For the text-containing cell, return its midpoint in [x, y] coordinate format. 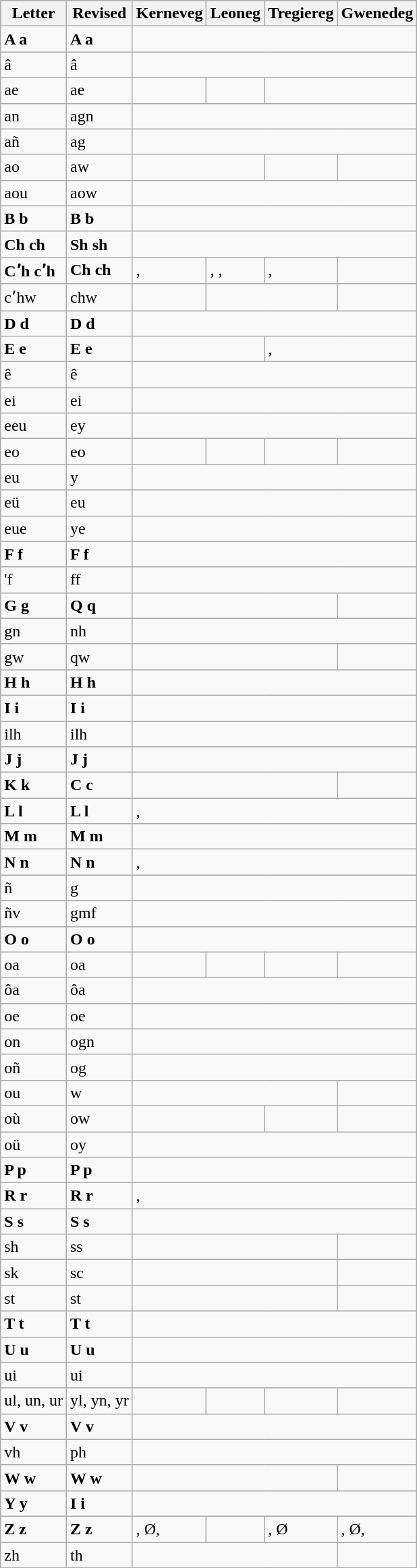
agn [99, 116]
ey [99, 426]
ñv [34, 913]
w [99, 1093]
eue [34, 529]
añ [34, 142]
g [99, 888]
qw [99, 657]
cʼhw [34, 297]
on [34, 1042]
ñ [34, 888]
nh [99, 631]
ff [99, 580]
aw [99, 167]
yl, yn, yr [99, 1401]
Gwenedeg [377, 13]
eeu [34, 426]
vh [34, 1452]
chw [99, 297]
Sh sh [99, 244]
Leoneg [235, 13]
aou [34, 193]
, Ø [301, 1529]
ph [99, 1452]
ss [99, 1247]
og [99, 1067]
Letter [34, 13]
an [34, 116]
Cʼh cʼh [34, 270]
zh [34, 1555]
où [34, 1118]
K k [34, 785]
Y y [34, 1503]
Q q [99, 605]
gw [34, 657]
eü [34, 503]
ow [99, 1118]
ogn [99, 1042]
Tregiereg [301, 13]
Kerneveg [169, 13]
G g [34, 605]
ao [34, 167]
oü [34, 1144]
aow [99, 193]
oy [99, 1144]
C c [99, 785]
ou [34, 1093]
sc [99, 1273]
ag [99, 142]
sk [34, 1273]
oñ [34, 1067]
Revised [99, 13]
y [99, 477]
gmf [99, 913]
, , [235, 270]
sh [34, 1247]
ul, un, ur [34, 1401]
'f [34, 580]
gn [34, 631]
ye [99, 529]
th [99, 1555]
